Return [x, y] of the center of cell containing provided text 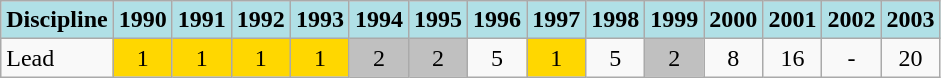
1999 [674, 20]
1991 [202, 20]
1996 [498, 20]
8 [734, 58]
2000 [734, 20]
1992 [260, 20]
2001 [792, 20]
Lead [57, 58]
1993 [320, 20]
2002 [852, 20]
16 [792, 58]
- [852, 58]
1998 [616, 20]
Discipline [57, 20]
1994 [378, 20]
1995 [438, 20]
2003 [910, 20]
1997 [556, 20]
20 [910, 58]
1990 [142, 20]
